Return the (x, y) coordinate for the center point of the cell that contains the specified text.  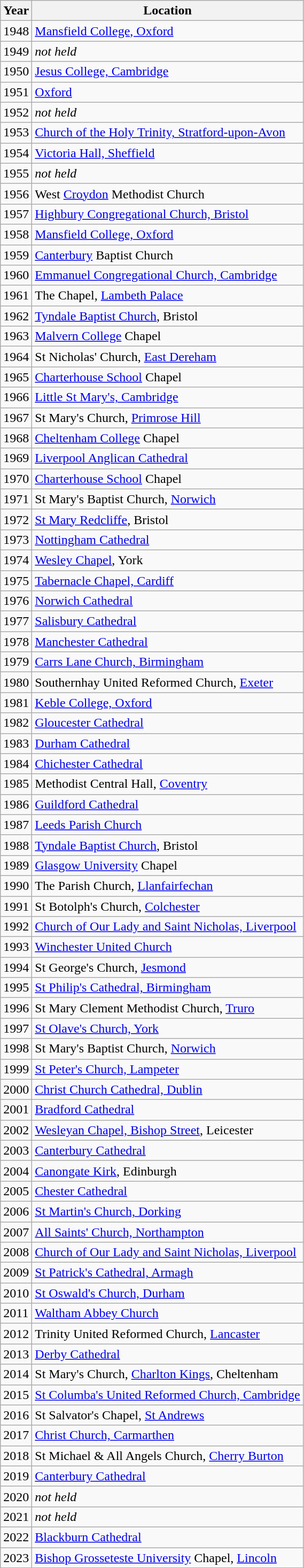
1997 (16, 1028)
St Mary's Church, Charlton Kings, Cheltenham (168, 1374)
2020 (16, 1496)
St Olave's Church, York (168, 1028)
Malvern College Chapel (168, 336)
1953 (16, 133)
Blackburn Cathedral (168, 1537)
Winchester United Church (168, 947)
2003 (16, 1150)
1998 (16, 1049)
1973 (16, 540)
Tabernacle Chapel, Cardiff (168, 580)
1963 (16, 336)
1960 (16, 275)
Year (16, 11)
1950 (16, 72)
1978 (16, 642)
1974 (16, 560)
1989 (16, 865)
2000 (16, 1089)
Gloucester Cathedral (168, 723)
St Botolph's Church, Colchester (168, 906)
1961 (16, 296)
1991 (16, 906)
2012 (16, 1334)
Liverpool Anglican Cathedral (168, 458)
2022 (16, 1537)
Durham Cathedral (168, 743)
St Mary Redcliffe, Bristol (168, 519)
Christ Church, Carmarthen (168, 1435)
Bishop Grosseteste University Chapel, Lincoln (168, 1558)
1948 (16, 31)
St Salvator's Chapel, St Andrews (168, 1415)
2016 (16, 1415)
Waltham Abbey Church (168, 1313)
2004 (16, 1171)
1951 (16, 92)
1995 (16, 988)
1982 (16, 723)
Oxford (168, 92)
1979 (16, 662)
2009 (16, 1273)
1975 (16, 580)
Cheltenham College Chapel (168, 438)
1949 (16, 51)
2023 (16, 1558)
1992 (16, 927)
Canongate Kirk, Edinburgh (168, 1171)
Jesus College, Cambridge (168, 72)
Methodist Central Hall, Coventry (168, 784)
1958 (16, 234)
Salisbury Cathedral (168, 621)
2011 (16, 1313)
St Philip's Cathedral, Birmingham (168, 988)
Victoria Hall, Sheffield (168, 153)
All Saints' Church, Northampton (168, 1232)
The Parish Church, Llanfairfechan (168, 886)
Chichester Cathedral (168, 764)
1999 (16, 1069)
1986 (16, 804)
1988 (16, 845)
The Chapel, Lambeth Palace (168, 296)
Guildford Cathedral (168, 804)
Derby Cathedral (168, 1354)
Leeds Parish Church (168, 825)
2021 (16, 1517)
Bradford Cathedral (168, 1110)
1971 (16, 499)
Norwich Cathedral (168, 601)
1993 (16, 947)
1969 (16, 458)
Christ Church Cathedral, Dublin (168, 1089)
Southernhay United Reformed Church, Exeter (168, 682)
Glasgow University Chapel (168, 865)
St George's Church, Jesmond (168, 967)
1964 (16, 357)
2007 (16, 1232)
1955 (16, 173)
1996 (16, 1008)
St Patrick's Cathedral, Armagh (168, 1273)
1994 (16, 967)
1966 (16, 397)
Location (168, 11)
Manchester Cathedral (168, 642)
Canterbury Baptist Church (168, 255)
Chester Cathedral (168, 1191)
1968 (16, 438)
1952 (16, 112)
St Peter's Church, Lampeter (168, 1069)
1985 (16, 784)
West Croydon Methodist Church (168, 194)
2017 (16, 1435)
Wesleyan Chapel, Bishop Street, Leicester (168, 1130)
2015 (16, 1395)
2008 (16, 1252)
St Mary's Church, Primrose Hill (168, 418)
1965 (16, 377)
St Nicholas' Church, East Dereham (168, 357)
2002 (16, 1130)
1962 (16, 316)
1977 (16, 621)
1967 (16, 418)
2001 (16, 1110)
Emmanuel Congregational Church, Cambridge (168, 275)
1972 (16, 519)
2018 (16, 1456)
1970 (16, 479)
1987 (16, 825)
Nottingham Cathedral (168, 540)
1956 (16, 194)
1959 (16, 255)
St Martin's Church, Dorking (168, 1211)
St Michael & All Angels Church, Cherry Burton (168, 1456)
St Oswald's Church, Durham (168, 1293)
Highbury Congregational Church, Bristol (168, 214)
1990 (16, 886)
2010 (16, 1293)
2013 (16, 1354)
2006 (16, 1211)
Keble College, Oxford (168, 703)
1957 (16, 214)
St Columba's United Reformed Church, Cambridge (168, 1395)
Wesley Chapel, York (168, 560)
Carrs Lane Church, Birmingham (168, 662)
St Mary Clement Methodist Church, Truro (168, 1008)
Trinity United Reformed Church, Lancaster (168, 1334)
1984 (16, 764)
Little St Mary's, Cambridge (168, 397)
Church of the Holy Trinity, Stratford-upon-Avon (168, 133)
1976 (16, 601)
1980 (16, 682)
2005 (16, 1191)
2014 (16, 1374)
2019 (16, 1476)
1954 (16, 153)
1983 (16, 743)
1981 (16, 703)
